Output the [X, Y] coordinate of the center of the cell containing the given text.  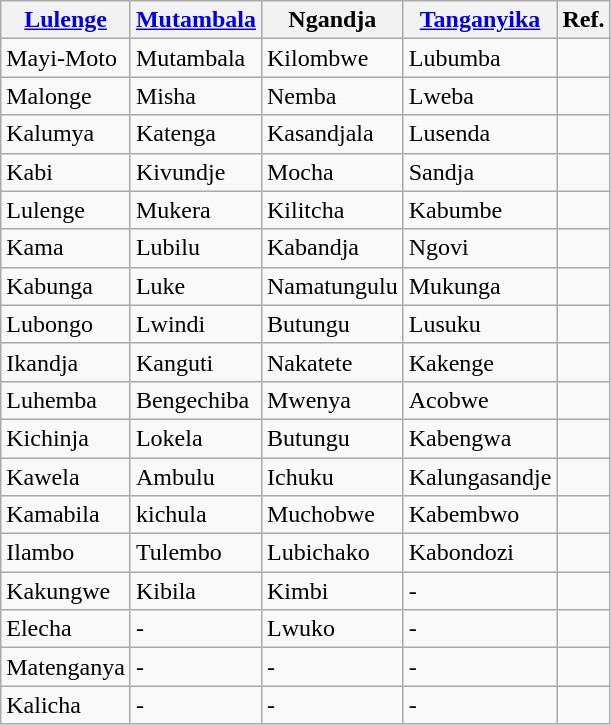
Lusuku [480, 324]
Ilambo [66, 553]
Ambulu [196, 477]
Kivundje [196, 172]
Ichuku [332, 477]
Katenga [196, 134]
Bengechiba [196, 400]
Kabi [66, 172]
Lubichako [332, 553]
Namatungulu [332, 286]
Ref. [584, 20]
Luke [196, 286]
Kakenge [480, 362]
Kanguti [196, 362]
Lubumba [480, 58]
Mwenya [332, 400]
Kabembwo [480, 515]
Mocha [332, 172]
Ngandja [332, 20]
Nakatete [332, 362]
Kabunga [66, 286]
Kasandjala [332, 134]
Ikandja [66, 362]
Kawela [66, 477]
Kabondozi [480, 553]
Kalicha [66, 705]
Kibila [196, 591]
Mukunga [480, 286]
Elecha [66, 629]
Matenganya [66, 667]
Lusenda [480, 134]
Kabandja [332, 248]
Luhemba [66, 400]
Kimbi [332, 591]
Kalumya [66, 134]
Muchobwe [332, 515]
Sandja [480, 172]
Mayi-Moto [66, 58]
Acobwe [480, 400]
Tanganyika [480, 20]
Malonge [66, 96]
kichula [196, 515]
Lubongo [66, 324]
Kabumbe [480, 210]
Lwuko [332, 629]
Kilitcha [332, 210]
Lweba [480, 96]
Nemba [332, 96]
Kilombwe [332, 58]
Lokela [196, 438]
Lubilu [196, 248]
Kabengwa [480, 438]
Ngovi [480, 248]
Kichinja [66, 438]
Tulembo [196, 553]
Mukera [196, 210]
Kalungasandje [480, 477]
Kakungwe [66, 591]
Kamabila [66, 515]
Kama [66, 248]
Misha [196, 96]
Lwindi [196, 324]
